For the text-containing cell, return its midpoint in (X, Y) coordinate format. 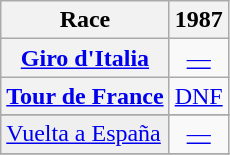
Vuelta a España (85, 134)
Race (85, 20)
Tour de France (85, 96)
DNF (198, 96)
1987 (198, 20)
Giro d'Italia (85, 58)
